Return (X, Y) of the center of cell containing provided text 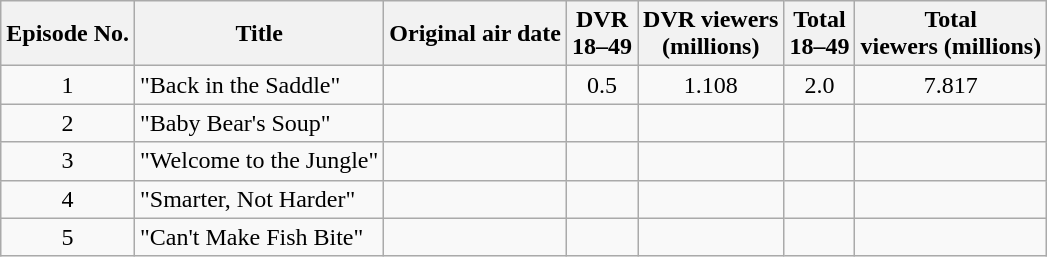
DVR18–49 (602, 34)
7.817 (951, 85)
4 (68, 199)
0.5 (602, 85)
Title (260, 34)
"Welcome to the Jungle" (260, 161)
Total18–49 (820, 34)
Original air date (476, 34)
2 (68, 123)
Episode No. (68, 34)
"Can't Make Fish Bite" (260, 237)
Totalviewers (millions) (951, 34)
5 (68, 237)
2.0 (820, 85)
"Baby Bear's Soup" (260, 123)
DVR viewers(millions) (711, 34)
"Back in the Saddle" (260, 85)
"Smarter, Not Harder" (260, 199)
1.108 (711, 85)
3 (68, 161)
1 (68, 85)
